Return [X, Y] of the center of cell containing provided text 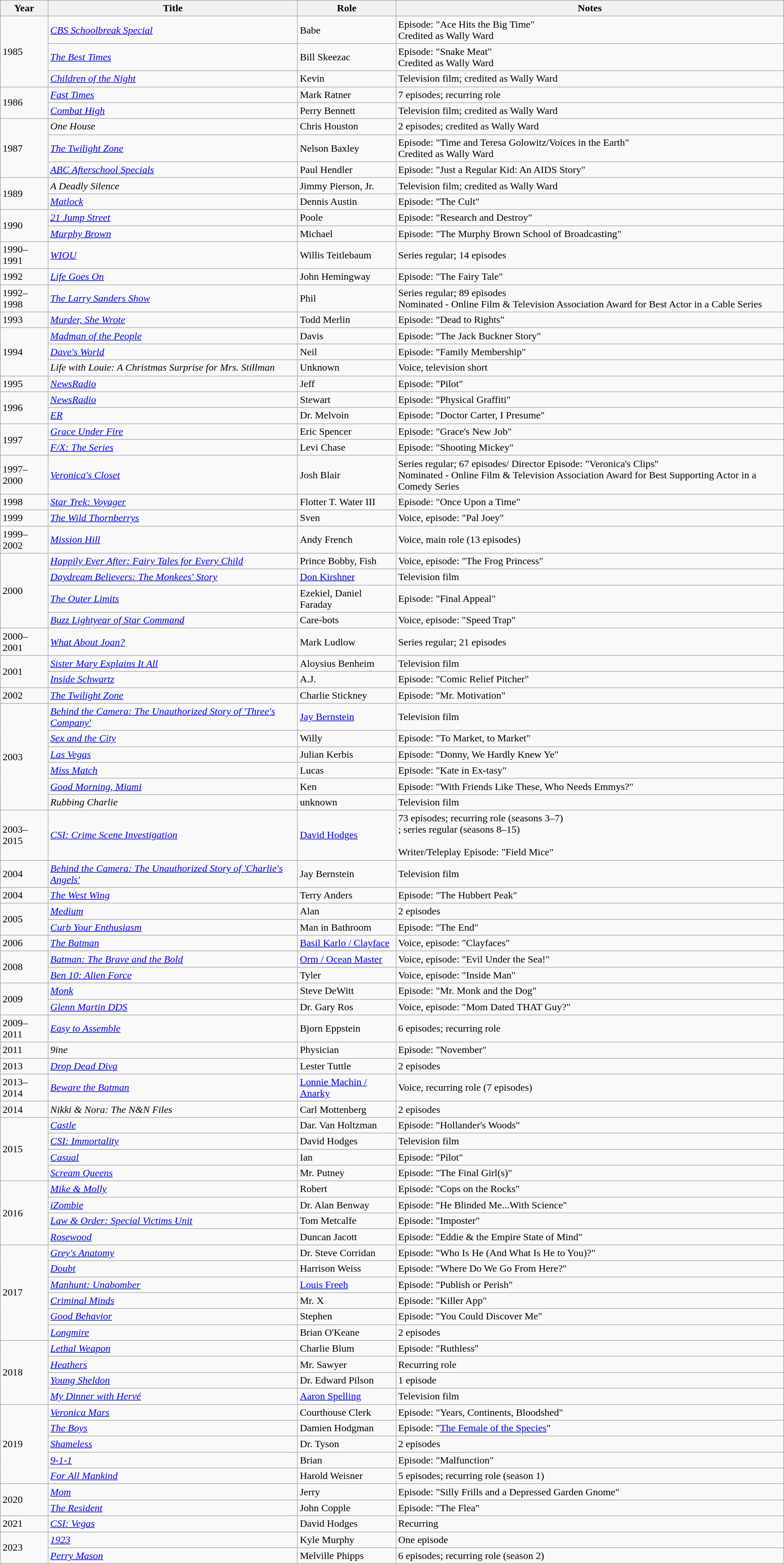
Harold Weisner [347, 1476]
1999–2002 [24, 539]
2005 [24, 919]
Rubbing Charlie [173, 802]
Mission Hill [173, 539]
Episode: "Publish or Perish" [590, 1285]
Episode: "Donny, We Hardly Knew Ye" [590, 754]
Voice, episode: "Mom Dated THAT Guy?" [590, 1007]
Episode: "The Fairy Tale" [590, 277]
Episode: "The Final Girl(s)" [590, 1173]
Dar. Van Holtzman [347, 1125]
9ine [173, 1050]
Episode: "Final Appeal" [590, 599]
2020 [24, 1500]
Voice, episode: "Evil Under the Sea!" [590, 959]
6 episodes; recurring role (season 2) [590, 1556]
Voice, recurring role (7 episodes) [590, 1087]
Paul Hendler [347, 170]
Beware the Batman [173, 1087]
1997 [24, 439]
Perry Mason [173, 1556]
Voice, episode: "Clayfaces" [590, 943]
2001 [24, 671]
7 episodes; recurring role [590, 95]
Matlock [173, 201]
Life with Louie: A Christmas Surprise for Mrs. Stillman [173, 368]
A.J. [347, 679]
Veronica Mars [173, 1412]
iZombie [173, 1205]
Fast Times [173, 95]
Brian O'Keane [347, 1332]
2006 [24, 943]
Lonnie Machin / Anarky [347, 1087]
Duncan Jacott [347, 1237]
CSI: Vegas [173, 1524]
Episode: "Kate in Ex-tasy" [590, 770]
Criminal Minds [173, 1301]
Chris Houston [347, 126]
Episode: "The Cult" [590, 201]
Series regular; 89 episodesNominated - Online Film & Television Association Award for Best Actor in a Cable Series [590, 298]
Jerry [347, 1492]
Poole [347, 217]
Episode: "Malfunction" [590, 1460]
Care-bots [347, 620]
Jimmy Pierson, Jr. [347, 186]
Young Sheldon [173, 1380]
Year [24, 8]
9-1-1 [173, 1460]
Medium [173, 911]
Neil [347, 352]
Episode: "Grace's New Job" [590, 431]
1992 [24, 277]
Eric Spencer [347, 431]
Behind the Camera: The Unauthorized Story of 'Three's Company' [173, 717]
CBS Schoolbreak Special [173, 30]
Combat High [173, 111]
1999 [24, 518]
Episode: "November" [590, 1050]
Happily Ever After: Fairy Tales for Every Child [173, 561]
1 episode [590, 1380]
Voice, television short [590, 368]
Murphy Brown [173, 233]
Episode: "Just a Regular Kid: An AIDS Story" [590, 170]
Episode: "Mr. Monk and the Dog" [590, 991]
1998 [24, 502]
Josh Blair [347, 475]
2002 [24, 695]
Grey's Anatomy [173, 1253]
Casual [173, 1157]
Grace Under Fire [173, 431]
Episode: "Who Is He (And What Is He to You)?" [590, 1253]
Charlie Stickney [347, 695]
Good Behavior [173, 1316]
Orm / Ocean Master [347, 959]
Mr. X [347, 1301]
Louis Freeh [347, 1285]
The Wild Thornberrys [173, 518]
Damien Hodgman [347, 1428]
2013 [24, 1066]
Notes [590, 8]
Star Trek: Voyager [173, 502]
Melville Phipps [347, 1556]
Episode: "Shooting Mickey" [590, 447]
1992–1998 [24, 298]
2015 [24, 1149]
Episode: "The Murphy Brown School of Broadcasting" [590, 233]
Perry Bennett [347, 111]
Episode: "The Female of the Species" [590, 1428]
Andy French [347, 539]
Buzz Lightyear of Star Command [173, 620]
Mike & Molly [173, 1189]
Episode: "Dead to Rights" [590, 320]
F/X: The Series [173, 447]
Dr. Gary Ros [347, 1007]
Brian [347, 1460]
Robert [347, 1189]
Role [347, 8]
Dr. Alan Benway [347, 1205]
2003–2015 [24, 835]
Episode: "Doctor Carter, I Presume" [590, 416]
Longmire [173, 1332]
1995 [24, 384]
The Larry Sanders Show [173, 298]
Terry Anders [347, 896]
2019 [24, 1444]
Episode: "The Hubbert Peak" [590, 896]
Ian [347, 1157]
Sven [347, 518]
Doubt [173, 1269]
Episode: "Comic Relief Pitcher" [590, 679]
Willis Teitlebaum [347, 256]
The Boys [173, 1428]
Jeff [347, 384]
Babe [347, 30]
2 episodes; credited as Wally Ward [590, 126]
Episode: "With Friends Like These, Who Needs Emmys?" [590, 786]
Aloysius Benheim [347, 663]
Aaron Spelling [347, 1396]
73 episodes; recurring role (seasons 3–7); series regular (seasons 8–15) Writer/Teleplay Episode: "Field Mice" [590, 835]
1989 [24, 194]
Episode: "Once Upon a Time" [590, 502]
ABC Afterschool Specials [173, 170]
Man in Bathroom [347, 927]
Episode: "The Flea" [590, 1508]
Episode: "Eddie & the Empire State of Mind" [590, 1237]
Glenn Martin DDS [173, 1007]
2000–2001 [24, 642]
Batman: The Brave and the Bold [173, 959]
21 Jump Street [173, 217]
Episode: "Where Do We Go From Here?" [590, 1269]
Series regular; 21 episodes [590, 642]
6 episodes; recurring role [590, 1029]
Veronica's Closet [173, 475]
Steve DeWitt [347, 991]
1987 [24, 148]
Rosewood [173, 1237]
Law & Order: Special Victims Unit [173, 1221]
Episode: "Hollander's Woods" [590, 1125]
Physician [347, 1050]
Dr. Melvoin [347, 416]
Julian Kerbis [347, 754]
Mr. Sawyer [347, 1364]
Ezekiel, Daniel Faraday [347, 599]
For All Mankind [173, 1476]
2011 [24, 1050]
1990 [24, 225]
Monk [173, 991]
Phil [347, 298]
Episode: "The Jack Buckner Story" [590, 336]
Series regular; 14 episodes [590, 256]
Miss Match [173, 770]
Episode: "Snake Meat"Credited as Wally Ward [590, 57]
Harrison Weiss [347, 1269]
1994 [24, 352]
Daydream Believers: The Monkees' Story [173, 577]
Voice, episode: "Inside Man" [590, 975]
Episode: "To Market, to Market" [590, 738]
Nelson Baxley [347, 148]
Episode: "He Blinded Me...With Science" [590, 1205]
1996 [24, 408]
2009 [24, 999]
Nikki & Nora: The N&N Files [173, 1109]
Episode: "Family Membership" [590, 352]
The Resident [173, 1508]
Kevin [347, 79]
Voice, episode: "Speed Trap" [590, 620]
Carl Mottenberg [347, 1109]
Willy [347, 738]
1985 [24, 52]
Unknown [347, 368]
Ken [347, 786]
unknown [347, 802]
2017 [24, 1293]
One House [173, 126]
Mark Ludlow [347, 642]
Lethal Weapon [173, 1348]
Mr. Putney [347, 1173]
Tom Metcalfe [347, 1221]
Episode: "Research and Destroy" [590, 217]
Kyle Murphy [347, 1540]
5 episodes; recurring role (season 1) [590, 1476]
Voice, main role (13 episodes) [590, 539]
2018 [24, 1372]
2021 [24, 1524]
Recurring role [590, 1364]
2013–2014 [24, 1087]
Heathers [173, 1364]
Good Morning, Miami [173, 786]
The Outer Limits [173, 599]
Episode: "Years, Continents, Bloodshed" [590, 1412]
Voice, episode: "The Frog Princess" [590, 561]
1990–1991 [24, 256]
The Batman [173, 943]
Alan [347, 911]
Dr. Edward Pilson [347, 1380]
Prince Bobby, Fish [347, 561]
Todd Merlin [347, 320]
WIOU [173, 256]
The West Wing [173, 896]
Sex and the City [173, 738]
Castle [173, 1125]
1923 [173, 1540]
Episode: "The End" [590, 927]
Davis [347, 336]
Ben 10: Alien Force [173, 975]
Scream Queens [173, 1173]
Tyler [347, 975]
Title [173, 8]
Courthouse Clerk [347, 1412]
Dennis Austin [347, 201]
Episode: "Imposter" [590, 1221]
Sister Mary Explains It All [173, 663]
Basil Karlo / Clayface [347, 943]
Michael [347, 233]
2009–2011 [24, 1029]
Mark Ratner [347, 95]
Children of the Night [173, 79]
Episode: "Physical Graffiti" [590, 400]
The Best Times [173, 57]
John Copple [347, 1508]
Dr. Steve Corridan [347, 1253]
2023 [24, 1548]
Episode: "Ruthless" [590, 1348]
Stewart [347, 400]
Shameless [173, 1444]
Don Kirshner [347, 577]
2016 [24, 1213]
1986 [24, 103]
What About Joan? [173, 642]
Life Goes On [173, 277]
2003 [24, 756]
Charlie Blum [347, 1348]
Drop Dead Diva [173, 1066]
Madman of the People [173, 336]
My Dinner with Hervé [173, 1396]
2000 [24, 591]
CSI: Immortality [173, 1141]
Episode: "Killer App" [590, 1301]
1993 [24, 320]
1997–2000 [24, 475]
Easy to Assemble [173, 1029]
Mom [173, 1492]
2014 [24, 1109]
Episode: "Cops on the Rocks" [590, 1189]
CSI: Crime Scene Investigation [173, 835]
Dr. Tyson [347, 1444]
Stephen [347, 1316]
Lucas [347, 770]
Behind the Camera: The Unauthorized Story of 'Charlie's Angels' [173, 874]
Recurring [590, 1524]
Episode: "Silly Frills and a Depressed Garden Gnome" [590, 1492]
A Deadly Silence [173, 186]
Episode: "Mr. Motivation" [590, 695]
Murder, She Wrote [173, 320]
Flotter T. Water III [347, 502]
Curb Your Enthusiasm [173, 927]
Bjorn Eppstein [347, 1029]
Levi Chase [347, 447]
Episode: "Time and Teresa Golowitz/Voices in the Earth"Credited as Wally Ward [590, 148]
Dave's World [173, 352]
Episode: "Ace Hits the Big Time"Credited as Wally Ward [590, 30]
2008 [24, 967]
ER [173, 416]
One episode [590, 1540]
Las Vegas [173, 754]
Lester Tuttle [347, 1066]
Voice, episode: "Pal Joey" [590, 518]
Manhunt: Unabomber [173, 1285]
John Hemingway [347, 277]
Inside Schwartz [173, 679]
Bill Skeezac [347, 57]
Episode: "You Could Discover Me" [590, 1316]
